Extract the (X, Y) coordinate from the center of the cell holding the provided text.  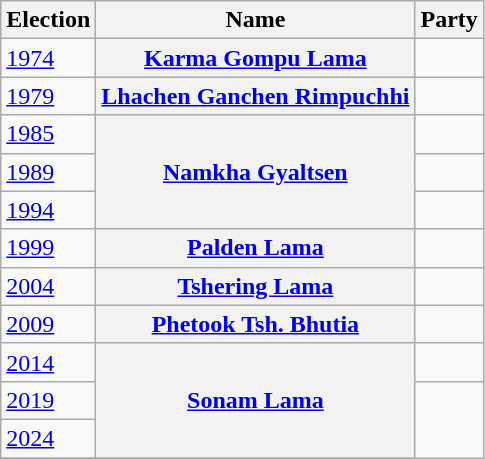
1989 (48, 172)
2019 (48, 400)
1979 (48, 96)
1985 (48, 134)
Namkha Gyaltsen (256, 172)
Lhachen Ganchen Rimpuchhi (256, 96)
Election (48, 20)
Party (449, 20)
Name (256, 20)
Palden Lama (256, 248)
1994 (48, 210)
Tshering Lama (256, 286)
Phetook Tsh. Bhutia (256, 324)
Karma Gompu Lama (256, 58)
2014 (48, 362)
1999 (48, 248)
2009 (48, 324)
2024 (48, 438)
Sonam Lama (256, 400)
1974 (48, 58)
2004 (48, 286)
